Return the (x, y) coordinate for the center point of the cell that contains the specified text.  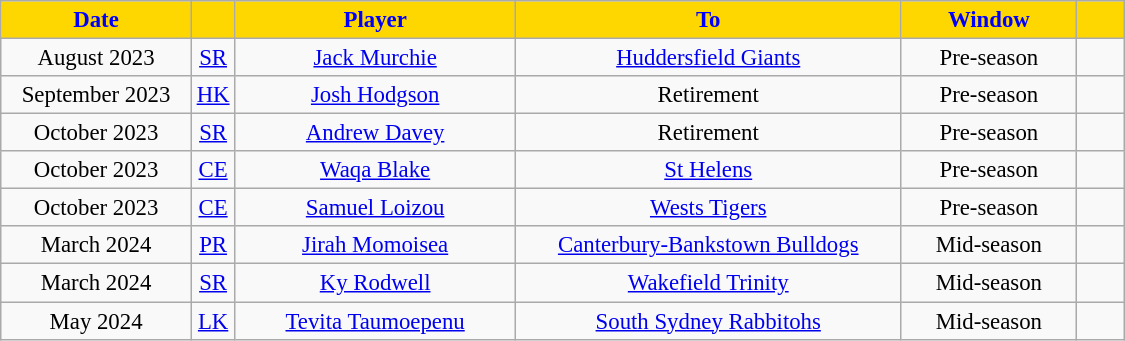
Window (989, 20)
August 2023 (96, 58)
Date (96, 20)
To (708, 20)
Waqa Blake (376, 170)
Tevita Taumoepenu (376, 321)
May 2024 (96, 321)
Wests Tigers (708, 208)
PR (213, 245)
South Sydney Rabbitohs (708, 321)
Jack Murchie (376, 58)
LK (213, 321)
Huddersfield Giants (708, 58)
St Helens (708, 170)
Samuel Loizou (376, 208)
HK (213, 95)
Andrew Davey (376, 133)
Player (376, 20)
Canterbury-Bankstown Bulldogs (708, 245)
Jirah Momoisea (376, 245)
Ky Rodwell (376, 283)
Josh Hodgson (376, 95)
Wakefield Trinity (708, 283)
September 2023 (96, 95)
